Find where the given text appears and provide that cell's center as [x, y] coordinate. 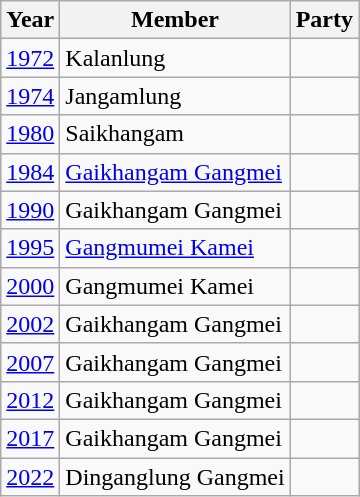
1980 [30, 134]
1984 [30, 172]
2012 [30, 400]
2000 [30, 286]
1995 [30, 248]
2017 [30, 438]
1972 [30, 58]
2022 [30, 477]
Year [30, 20]
Party [324, 20]
Jangamlung [175, 96]
1990 [30, 210]
Dinganglung Gangmei [175, 477]
2007 [30, 362]
1974 [30, 96]
Saikhangam [175, 134]
Kalanlung [175, 58]
2002 [30, 324]
Member [175, 20]
